For the text-containing cell, return its midpoint in [x, y] coordinate format. 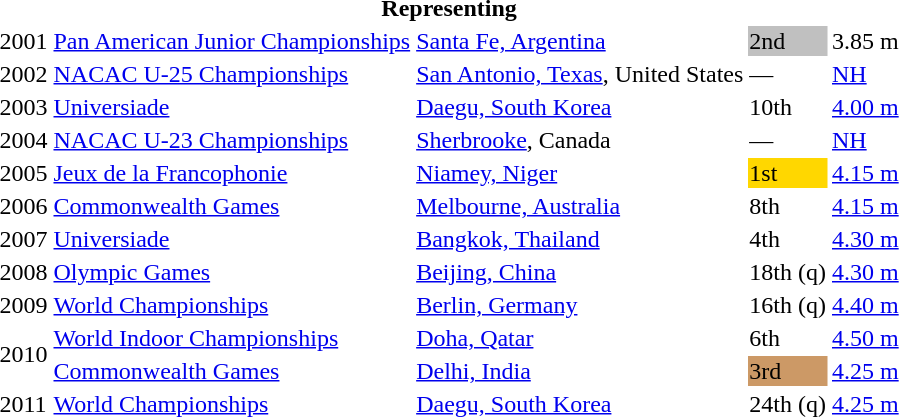
1st [788, 173]
NACAC U-23 Championships [232, 140]
18th (q) [788, 272]
3rd [788, 371]
Pan American Junior Championships [232, 41]
Berlin, Germany [580, 305]
World Indoor Championships [232, 338]
Delhi, India [580, 371]
8th [788, 206]
Santa Fe, Argentina [580, 41]
Niamey, Niger [580, 173]
10th [788, 107]
Melbourne, Australia [580, 206]
World Championships [232, 305]
Bangkok, Thailand [580, 239]
4th [788, 239]
2nd [788, 41]
Olympic Games [232, 272]
San Antonio, Texas, United States [580, 74]
Doha, Qatar [580, 338]
6th [788, 338]
16th (q) [788, 305]
Daegu, South Korea [580, 107]
Jeux de la Francophonie [232, 173]
NACAC U-25 Championships [232, 74]
Beijing, China [580, 272]
Sherbrooke, Canada [580, 140]
